Search for the cell housing the specified text and yield its (x, y) center coordinate. 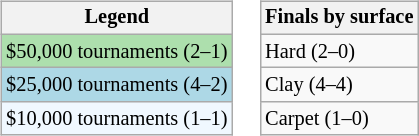
Legend (116, 18)
$25,000 tournaments (4–2) (116, 85)
Finals by surface (339, 18)
$50,000 tournaments (2–1) (116, 51)
Clay (4–4) (339, 85)
Carpet (1–0) (339, 119)
Hard (2–0) (339, 51)
$10,000 tournaments (1–1) (116, 119)
